Detect which cell encompasses the target text, then output its (x, y) center coordinate. 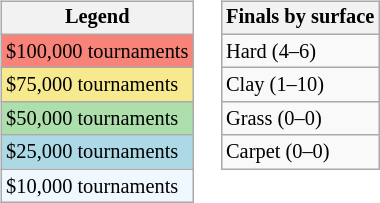
Carpet (0–0) (300, 152)
$100,000 tournaments (97, 51)
Finals by surface (300, 18)
$75,000 tournaments (97, 85)
$50,000 tournaments (97, 119)
Hard (4–6) (300, 51)
$10,000 tournaments (97, 186)
$25,000 tournaments (97, 152)
Clay (1–10) (300, 85)
Grass (0–0) (300, 119)
Legend (97, 18)
